Return the [X, Y] coordinate for the center point of the cell that contains the specified text.  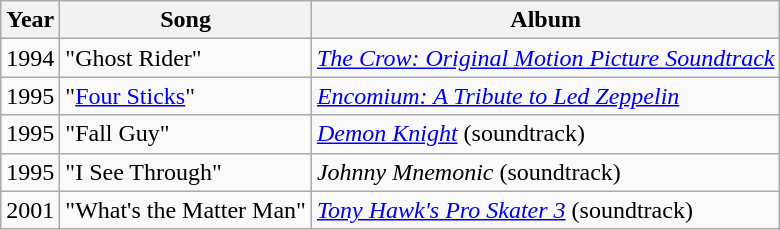
"Four Sticks" [186, 96]
Tony Hawk's Pro Skater 3 (soundtrack) [546, 210]
"What's the Matter Man" [186, 210]
1994 [30, 58]
Album [546, 20]
2001 [30, 210]
"Ghost Rider" [186, 58]
Encomium: A Tribute to Led Zeppelin [546, 96]
Johnny Mnemonic (soundtrack) [546, 172]
Song [186, 20]
Demon Knight (soundtrack) [546, 134]
"I See Through" [186, 172]
The Crow: Original Motion Picture Soundtrack [546, 58]
Year [30, 20]
"Fall Guy" [186, 134]
